Search for the cell housing the specified text and yield its (x, y) center coordinate. 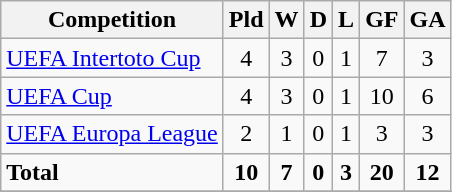
UEFA Intertoto Cup (112, 58)
Pld (246, 20)
12 (428, 172)
UEFA Cup (112, 96)
UEFA Europa League (112, 134)
6 (428, 96)
L (346, 20)
GF (382, 20)
20 (382, 172)
W (286, 20)
D (318, 20)
Competition (112, 20)
GA (428, 20)
Total (112, 172)
2 (246, 134)
